Pinpoint the cell where the given text exists, returning its (x, y) midpoint coordinate. 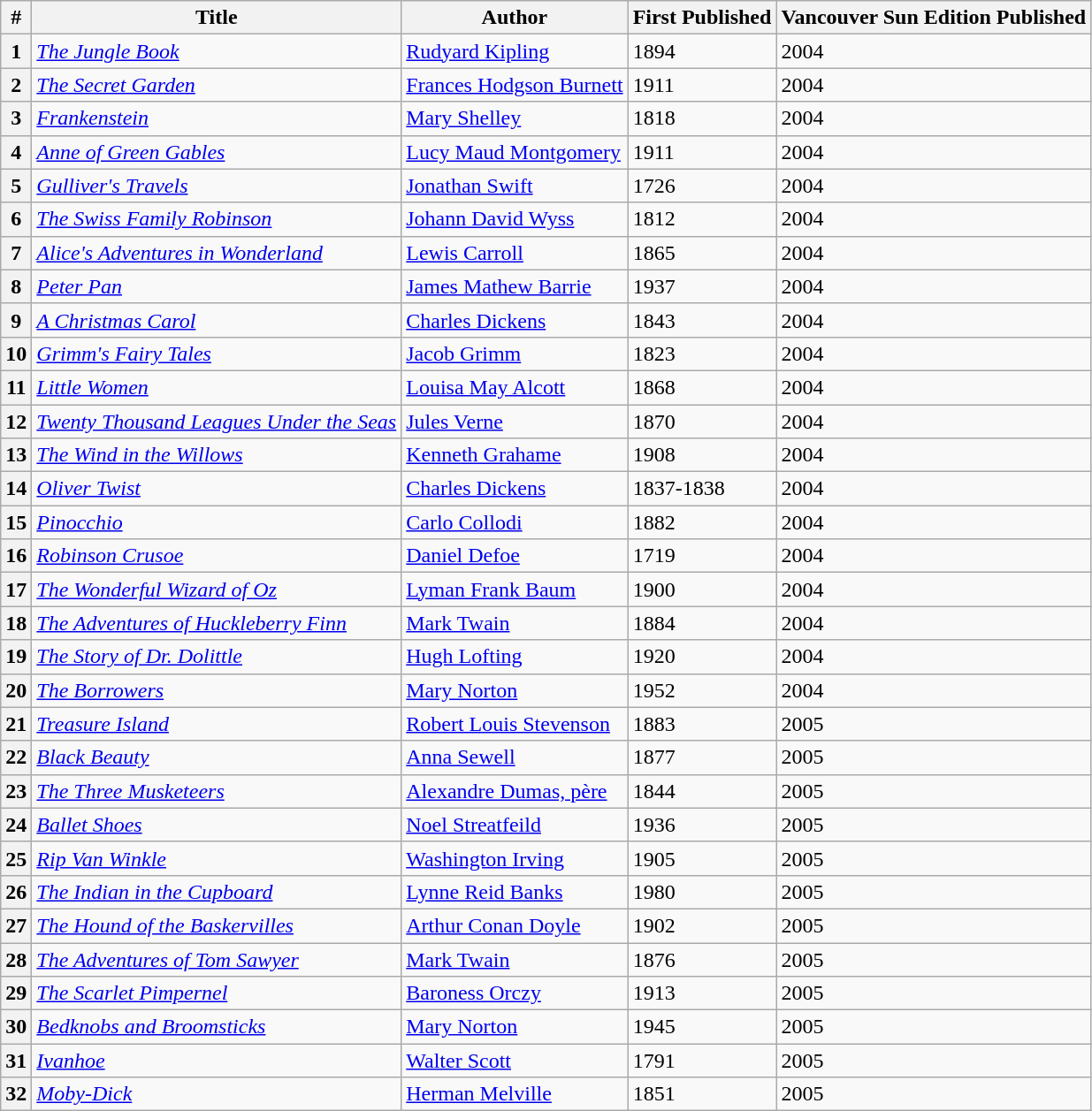
6 (16, 219)
The Wonderful Wizard of Oz (217, 590)
The Adventures of Huckleberry Finn (217, 623)
12 (16, 422)
27 (16, 925)
1920 (702, 657)
1908 (702, 455)
5 (16, 186)
Lewis Carroll (515, 253)
Arthur Conan Doyle (515, 925)
1882 (702, 522)
Alexandre Dumas, père (515, 791)
# (16, 18)
Grimm's Fairy Tales (217, 354)
Frances Hodgson Burnett (515, 85)
1877 (702, 757)
10 (16, 354)
1902 (702, 925)
Anne of Green Gables (217, 152)
8 (16, 286)
24 (16, 825)
7 (16, 253)
20 (16, 690)
Peter Pan (217, 286)
4 (16, 152)
1837-1838 (702, 489)
The Indian in the Cupboard (217, 892)
Daniel Defoe (515, 556)
Rip Van Winkle (217, 858)
16 (16, 556)
Author (515, 18)
1868 (702, 387)
1843 (702, 320)
Black Beauty (217, 757)
1980 (702, 892)
Moby-Dick (217, 1094)
1913 (702, 993)
Kenneth Grahame (515, 455)
31 (16, 1061)
15 (16, 522)
Mary Shelley (515, 118)
Noel Streatfeild (515, 825)
17 (16, 590)
14 (16, 489)
9 (16, 320)
1937 (702, 286)
Johann David Wyss (515, 219)
1905 (702, 858)
The Jungle Book (217, 51)
1726 (702, 186)
1823 (702, 354)
32 (16, 1094)
1791 (702, 1061)
22 (16, 757)
19 (16, 657)
1865 (702, 253)
James Mathew Barrie (515, 286)
25 (16, 858)
Oliver Twist (217, 489)
Title (217, 18)
Lyman Frank Baum (515, 590)
Anna Sewell (515, 757)
30 (16, 1027)
Baroness Orczy (515, 993)
1936 (702, 825)
21 (16, 724)
2 (16, 85)
26 (16, 892)
The Story of Dr. Dolittle (217, 657)
1812 (702, 219)
1884 (702, 623)
The Borrowers (217, 690)
The Three Musketeers (217, 791)
Lynne Reid Banks (515, 892)
Gulliver's Travels (217, 186)
Carlo Collodi (515, 522)
18 (16, 623)
The Hound of the Baskervilles (217, 925)
13 (16, 455)
Twenty Thousand Leagues Under the Seas (217, 422)
3 (16, 118)
Little Women (217, 387)
Rudyard Kipling (515, 51)
1876 (702, 959)
The Scarlet Pimpernel (217, 993)
29 (16, 993)
Robert Louis Stevenson (515, 724)
Hugh Lofting (515, 657)
Lucy Maud Montgomery (515, 152)
The Swiss Family Robinson (217, 219)
The Wind in the Willows (217, 455)
Jules Verne (515, 422)
Jacob Grimm (515, 354)
Robinson Crusoe (217, 556)
The Secret Garden (217, 85)
28 (16, 959)
Jonathan Swift (515, 186)
1 (16, 51)
1900 (702, 590)
First Published (702, 18)
1883 (702, 724)
Alice's Adventures in Wonderland (217, 253)
1818 (702, 118)
Treasure Island (217, 724)
1894 (702, 51)
Pinocchio (217, 522)
1851 (702, 1094)
1870 (702, 422)
Vancouver Sun Edition Published (934, 18)
1952 (702, 690)
23 (16, 791)
11 (16, 387)
Bedknobs and Broomsticks (217, 1027)
The Adventures of Tom Sawyer (217, 959)
Walter Scott (515, 1061)
Frankenstein (217, 118)
Ballet Shoes (217, 825)
1719 (702, 556)
A Christmas Carol (217, 320)
Herman Melville (515, 1094)
Louisa May Alcott (515, 387)
Washington Irving (515, 858)
1844 (702, 791)
1945 (702, 1027)
Ivanhoe (217, 1061)
